Provide the [x, y] coordinate of the cell's center where the given text is located.  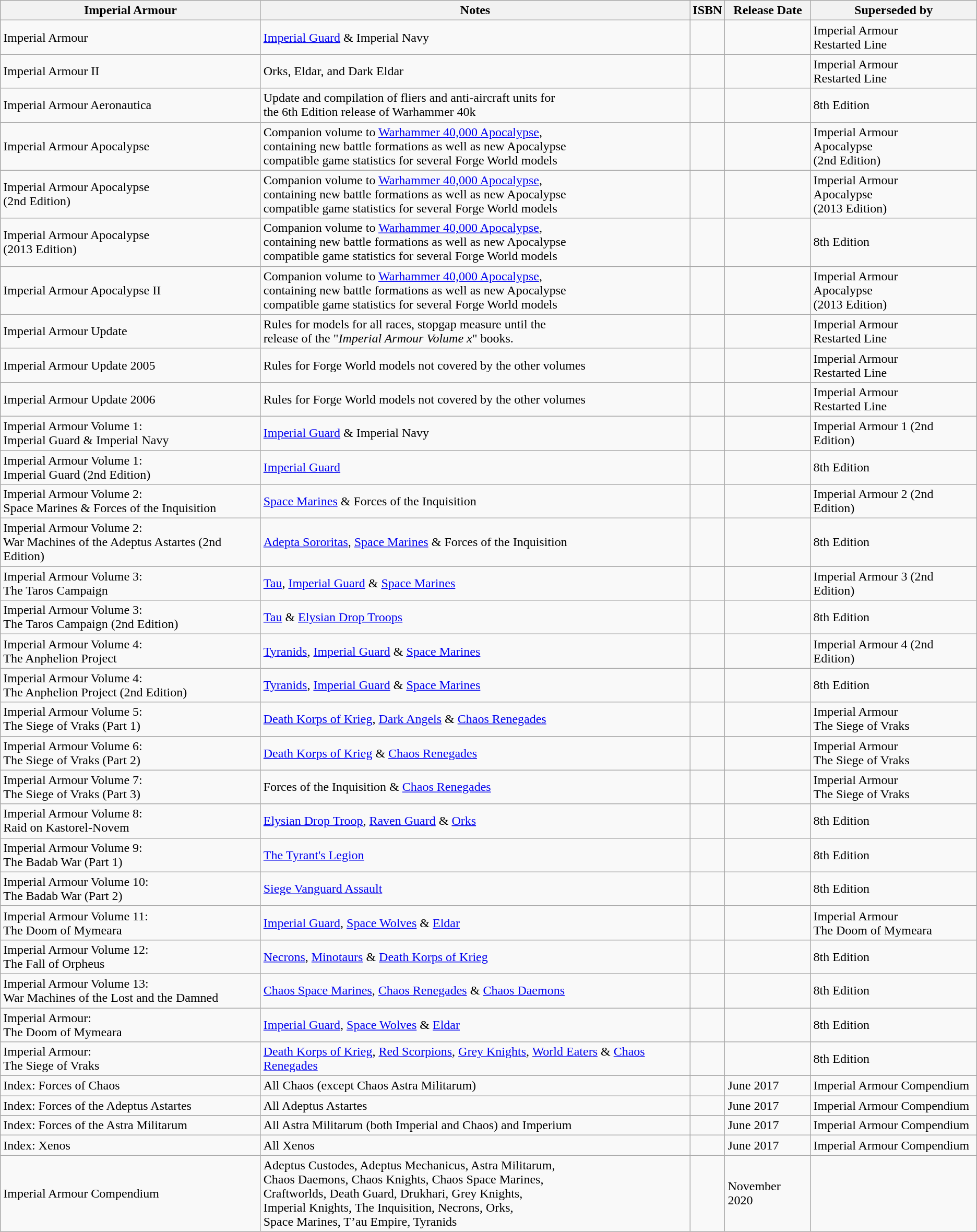
Tau & Elysian Drop Troops [475, 617]
Imperial Armour Volume 7:The Siege of Vraks (Part 3) [130, 787]
Death Korps of Krieg & Chaos Renegades [475, 753]
Imperial Armour Update 2006 [130, 399]
Death Korps of Krieg, Red Scorpions, Grey Knights, World Eaters & Chaos Renegades [475, 1059]
Tau, Imperial Guard & Space Marines [475, 584]
Imperial Armour 1 (2nd Edition) [893, 433]
Imperial Armour Volume 3:The Taros Campaign [130, 584]
Imperial Armour Volume 4:The Anphelion Project (2nd Edition) [130, 685]
Forces of the Inquisition & Chaos Renegades [475, 787]
November 2020 [768, 1193]
Imperial Armour Volume 2:Space Marines & Forces of the Inquisition [130, 501]
Update and compilation of fliers and anti-aircraft units for the 6th Edition release of Warhammer 40k [475, 105]
Notes [475, 10]
Imperial Armour 2 (2nd Edition) [893, 501]
Siege Vanguard Assault [475, 889]
Imperial Armour The Doom of Mymeara [893, 923]
Space Marines & Forces of the Inquisition [475, 501]
Imperial Armour Aeronautica [130, 105]
Index: Forces of the Astra Militarum [130, 1126]
Index: Xenos [130, 1145]
All Astra Militarum (both Imperial and Chaos) and Imperium [475, 1126]
Adepta Sororitas, Space Marines & Forces of the Inquisition [475, 542]
Imperial Armour Volume 12:The Fall of Orpheus [130, 956]
All Adeptus Astartes [475, 1106]
Index: Forces of the Adeptus Astartes [130, 1106]
Orks, Eldar, and Dark Eldar [475, 71]
Imperial Armour:The Siege of Vraks [130, 1059]
Imperial Armour Volume 1:Imperial Guard (2nd Edition) [130, 467]
Imperial Armour Volume 13:War Machines of the Lost and the Damned [130, 991]
Imperial Armour Volume 4:The Anphelion Project [130, 651]
Imperial Armour Volume 2:War Machines of the Adeptus Astartes (2nd Edition) [130, 542]
Release Date [768, 10]
Necrons, Minotaurs & Death Korps of Krieg [475, 956]
Imperial Armour Volume 11:The Doom of Mymeara [130, 923]
Imperial Armour Update [130, 331]
Rules for models for all races, stopgap measure until the release of the "Imperial Armour Volume x" books. [475, 331]
Imperial Armour Volume 10:The Badab War (Part 2) [130, 889]
Imperial Armour 4 (2nd Edition) [893, 651]
Index: Forces of Chaos [130, 1086]
Imperial Armour Volume 3:The Taros Campaign (2nd Edition) [130, 617]
Imperial Armour Volume 8:Raid on Kastorel-Novem [130, 821]
All Chaos (except Chaos Astra Militarum) [475, 1086]
Elysian Drop Troop, Raven Guard & Orks [475, 821]
Superseded by [893, 10]
Death Korps of Krieg, Dark Angels & Chaos Renegades [475, 719]
Imperial Armour Update 2005 [130, 365]
Chaos Space Marines, Chaos Renegades & Chaos Daemons [475, 991]
Imperial Armour Volume 1:Imperial Guard & Imperial Navy [130, 433]
Imperial Armour Apocalypse II [130, 290]
Imperial Armour Apocalypse [130, 146]
Imperial Armour Volume 5:The Siege of Vraks (Part 1) [130, 719]
Imperial Armour:The Doom of Mymeara [130, 1024]
Imperial Guard [475, 467]
All Xenos [475, 1145]
ISBN [708, 10]
The Tyrant's Legion [475, 855]
Imperial Armour II [130, 71]
Imperial Armour 3 (2nd Edition) [893, 584]
Imperial Armour Volume 9:The Badab War (Part 1) [130, 855]
Imperial Armour Volume 6:The Siege of Vraks (Part 2) [130, 753]
